Identify which cell holds the provided text, then report its [x, y] central coordinate. 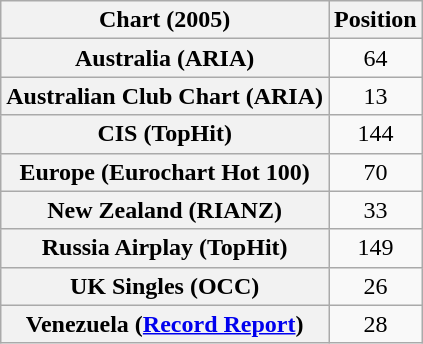
Chart (2005) [165, 20]
70 [375, 172]
64 [375, 58]
13 [375, 96]
33 [375, 210]
CIS (TopHit) [165, 134]
144 [375, 134]
28 [375, 324]
Australian Club Chart (ARIA) [165, 96]
Position [375, 20]
Venezuela (Record Report) [165, 324]
New Zealand (RIANZ) [165, 210]
Russia Airplay (TopHit) [165, 248]
149 [375, 248]
UK Singles (OCC) [165, 286]
Australia (ARIA) [165, 58]
26 [375, 286]
Europe (Eurochart Hot 100) [165, 172]
